Capture the cell that displays the provided text and extract its [x, y] central coordinate. 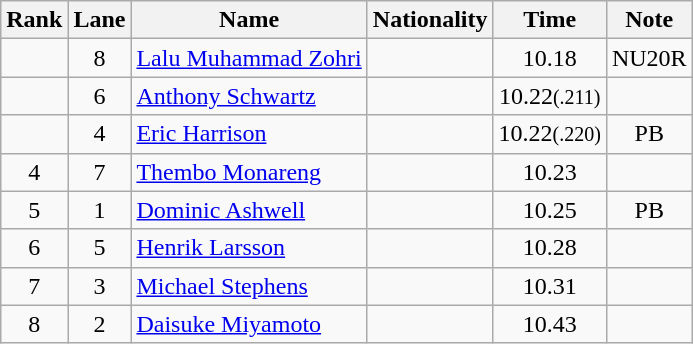
10.23 [550, 172]
1 [100, 210]
10.43 [550, 324]
Time [550, 20]
Eric Harrison [249, 134]
Dominic Ashwell [249, 210]
10.28 [550, 248]
10.22(.220) [550, 134]
Michael Stephens [249, 286]
Name [249, 20]
Daisuke Miyamoto [249, 324]
Lalu Muhammad Zohri [249, 58]
10.31 [550, 286]
10.22(.211) [550, 96]
Thembo Monareng [249, 172]
10.25 [550, 210]
Rank [34, 20]
Anthony Schwartz [249, 96]
2 [100, 324]
Henrik Larsson [249, 248]
NU20R [649, 58]
Note [649, 20]
Nationality [430, 20]
Lane [100, 20]
10.18 [550, 58]
3 [100, 286]
